Locate the cell with the specified text and output its [x, y] center coordinate. 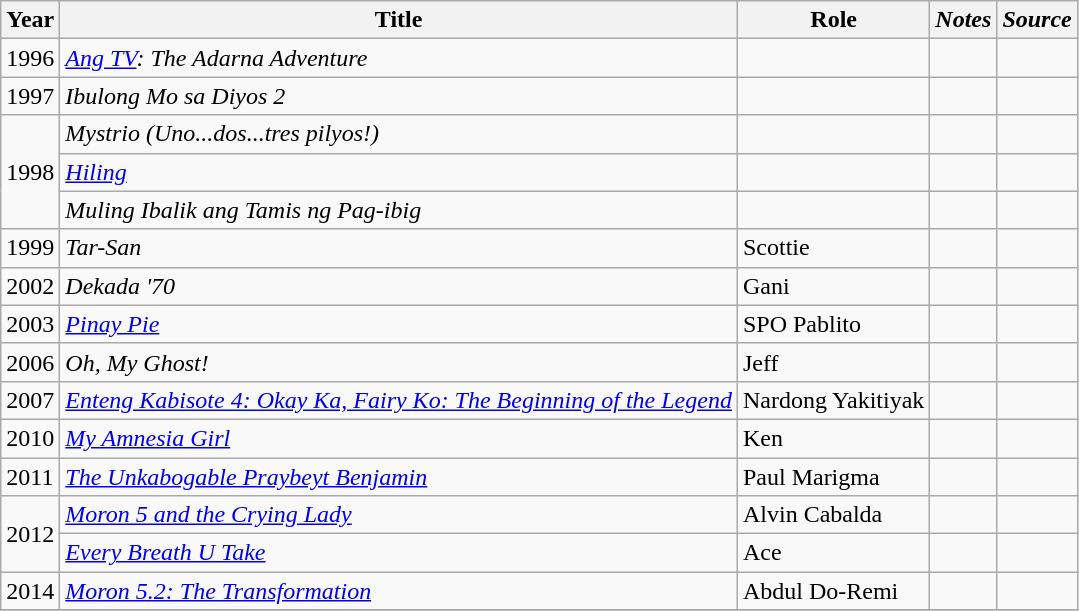
Ken [833, 438]
Tar-San [399, 248]
Oh, My Ghost! [399, 362]
Moron 5.2: The Transformation [399, 591]
Pinay Pie [399, 324]
Ang TV: The Adarna Adventure [399, 58]
Muling Ibalik ang Tamis ng Pag-ibig [399, 210]
Jeff [833, 362]
1997 [30, 96]
Nardong Yakitiyak [833, 400]
2012 [30, 534]
Title [399, 20]
Year [30, 20]
Abdul Do-Remi [833, 591]
The Unkabogable Praybeyt Benjamin [399, 477]
Ace [833, 553]
Role [833, 20]
1996 [30, 58]
Moron 5 and the Crying Lady [399, 515]
Dekada '70 [399, 286]
Gani [833, 286]
2006 [30, 362]
1998 [30, 172]
2010 [30, 438]
Mystrio (Uno...dos...tres pilyos!) [399, 134]
2014 [30, 591]
Enteng Kabisote 4: Okay Ka, Fairy Ko: The Beginning of the Legend [399, 400]
2007 [30, 400]
Notes [964, 20]
1999 [30, 248]
2011 [30, 477]
Ibulong Mo sa Diyos 2 [399, 96]
2002 [30, 286]
Paul Marigma [833, 477]
Alvin Cabalda [833, 515]
Scottie [833, 248]
Source [1037, 20]
Every Breath U Take [399, 553]
Hiling [399, 172]
SPO Pablito [833, 324]
My Amnesia Girl [399, 438]
2003 [30, 324]
